For the text-containing cell, return its midpoint in [x, y] coordinate format. 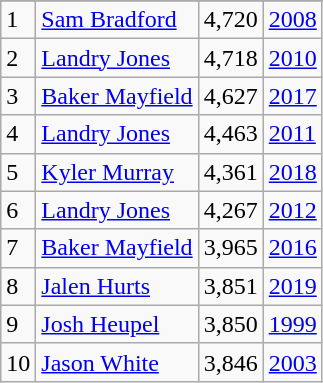
4,267 [230, 210]
3,851 [230, 286]
2011 [292, 134]
10 [18, 362]
4,627 [230, 96]
Jason White [117, 362]
3,846 [230, 362]
2008 [292, 20]
8 [18, 286]
2 [18, 58]
6 [18, 210]
2012 [292, 210]
4,463 [230, 134]
1 [18, 20]
3,965 [230, 248]
2016 [292, 248]
2019 [292, 286]
2003 [292, 362]
4,720 [230, 20]
3,850 [230, 324]
Josh Heupel [117, 324]
5 [18, 172]
4 [18, 134]
7 [18, 248]
Kyler Murray [117, 172]
2018 [292, 172]
1999 [292, 324]
3 [18, 96]
2017 [292, 96]
Jalen Hurts [117, 286]
9 [18, 324]
2010 [292, 58]
Sam Bradford [117, 20]
4,361 [230, 172]
4,718 [230, 58]
